Identify which cell holds the provided text, then report its (x, y) central coordinate. 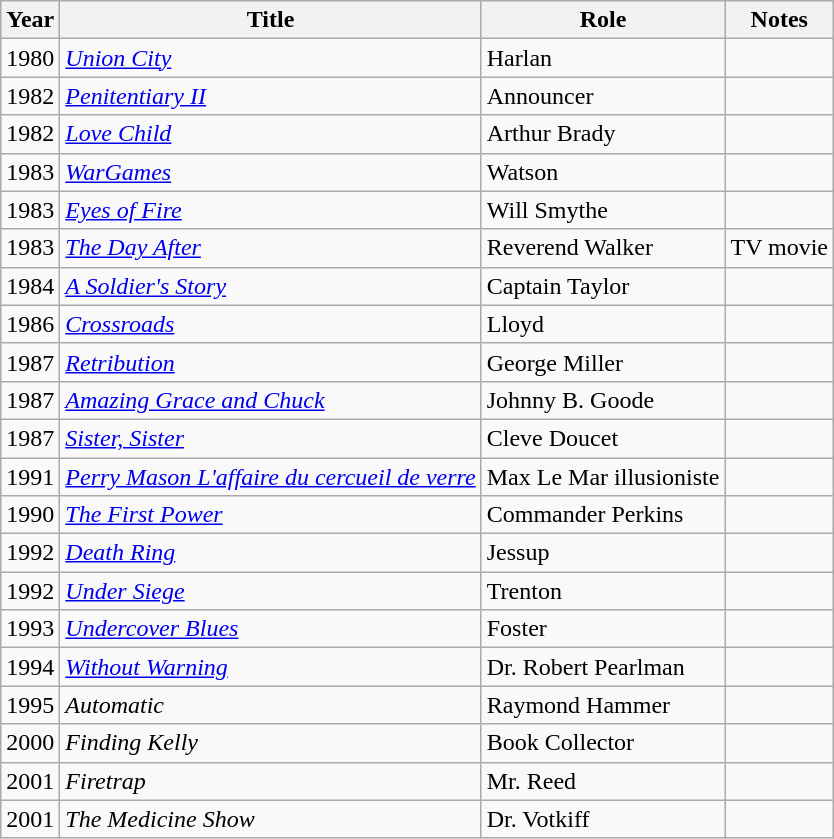
Will Smythe (603, 210)
1993 (30, 629)
Penitentiary II (270, 96)
Lloyd (603, 324)
Under Siege (270, 591)
Death Ring (270, 553)
1986 (30, 324)
TV movie (780, 248)
1990 (30, 515)
Undercover Blues (270, 629)
Mr. Reed (603, 781)
Trenton (603, 591)
The Medicine Show (270, 819)
The First Power (270, 515)
1991 (30, 477)
Love Child (270, 134)
Crossroads (270, 324)
Commander Perkins (603, 515)
Johnny B. Goode (603, 400)
Finding Kelly (270, 743)
Reverend Walker (603, 248)
Sister, Sister (270, 438)
Role (603, 20)
Dr. Votkiff (603, 819)
Perry Mason L'affaire du cercueil de verre (270, 477)
Without Warning (270, 667)
Harlan (603, 58)
Captain Taylor (603, 286)
Foster (603, 629)
Raymond Hammer (603, 705)
Book Collector (603, 743)
WarGames (270, 172)
Notes (780, 20)
The Day After (270, 248)
Watson (603, 172)
1980 (30, 58)
Amazing Grace and Chuck (270, 400)
Union City (270, 58)
Arthur Brady (603, 134)
1995 (30, 705)
Cleve Doucet (603, 438)
Firetrap (270, 781)
Automatic (270, 705)
George Miller (603, 362)
Jessup (603, 553)
Retribution (270, 362)
Year (30, 20)
Eyes of Fire (270, 210)
1984 (30, 286)
A Soldier's Story (270, 286)
Max Le Mar illusioniste (603, 477)
1994 (30, 667)
Announcer (603, 96)
2000 (30, 743)
Dr. Robert Pearlman (603, 667)
Title (270, 20)
